Find where the given text appears and provide that cell's center as (x, y) coordinate. 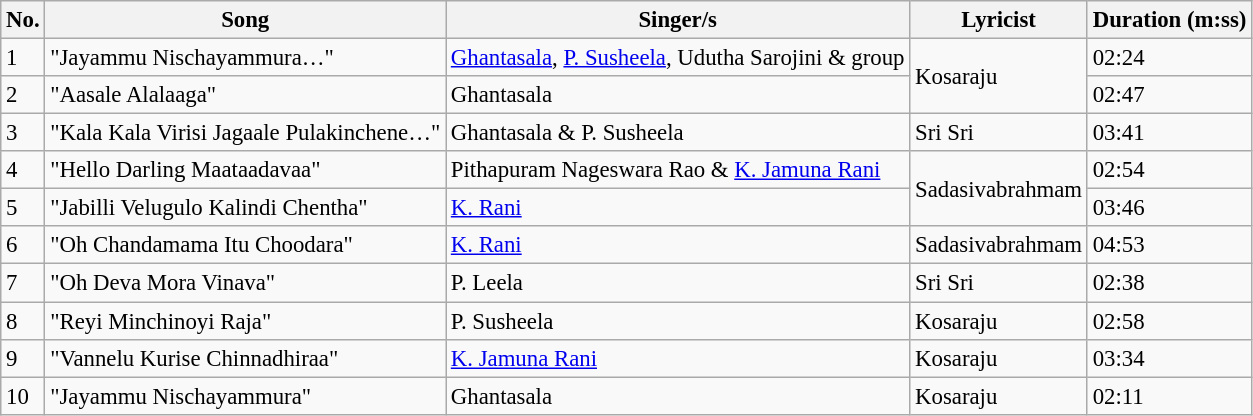
Ghantasala & P. Susheela (678, 133)
7 (23, 283)
"Aasale Alalaaga" (246, 95)
No. (23, 20)
9 (23, 358)
4 (23, 170)
6 (23, 245)
8 (23, 321)
Song (246, 20)
P. Susheela (678, 321)
P. Leela (678, 283)
"Hello Darling Maataadavaa" (246, 170)
10 (23, 396)
02:24 (1169, 58)
04:53 (1169, 245)
02:47 (1169, 95)
"Kala Kala Virisi Jagaale Pulakinchene…" (246, 133)
03:41 (1169, 133)
"Jayammu Nischayammura" (246, 396)
03:34 (1169, 358)
"Reyi Minchinoyi Raja" (246, 321)
Ghantasala, P. Susheela, Udutha Sarojini & group (678, 58)
"Jayammu Nischayammura…" (246, 58)
Duration (m:ss) (1169, 20)
1 (23, 58)
K. Jamuna Rani (678, 358)
02:54 (1169, 170)
Singer/s (678, 20)
03:46 (1169, 208)
"Jabilli Velugulo Kalindi Chentha" (246, 208)
5 (23, 208)
3 (23, 133)
2 (23, 95)
02:38 (1169, 283)
"Vannelu Kurise Chinnadhiraa" (246, 358)
02:11 (1169, 396)
02:58 (1169, 321)
Lyricist (999, 20)
"Oh Deva Mora Vinava" (246, 283)
"Oh Chandamama Itu Choodara" (246, 245)
Pithapuram Nageswara Rao & K. Jamuna Rani (678, 170)
